Find where the given text appears and provide that cell's center as [x, y] coordinate. 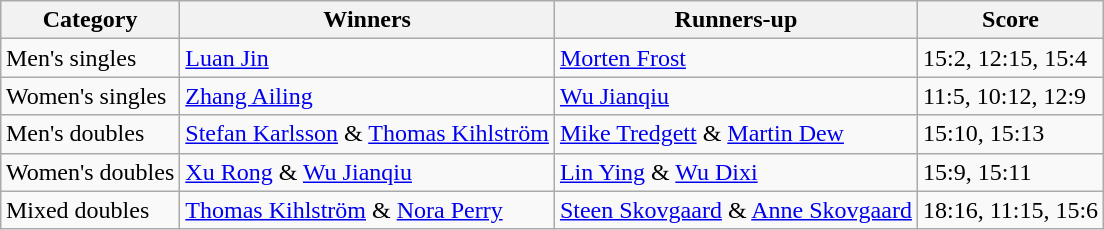
Runners-up [736, 20]
Thomas Kihlström & Nora Perry [368, 210]
Steen Skovgaard & Anne Skovgaard [736, 210]
15:2, 12:15, 15:4 [1010, 58]
15:9, 15:11 [1010, 172]
18:16, 11:15, 15:6 [1010, 210]
Men's singles [90, 58]
Winners [368, 20]
Women's doubles [90, 172]
Category [90, 20]
Mixed doubles [90, 210]
Xu Rong & Wu Jianqiu [368, 172]
11:5, 10:12, 12:9 [1010, 96]
Wu Jianqiu [736, 96]
Women's singles [90, 96]
Mike Tredgett & Martin Dew [736, 134]
Lin Ying & Wu Dixi [736, 172]
Morten Frost [736, 58]
Score [1010, 20]
15:10, 15:13 [1010, 134]
Stefan Karlsson & Thomas Kihlström [368, 134]
Men's doubles [90, 134]
Luan Jin [368, 58]
Zhang Ailing [368, 96]
